Extract the [X, Y] coordinate from the center of the cell holding the provided text.  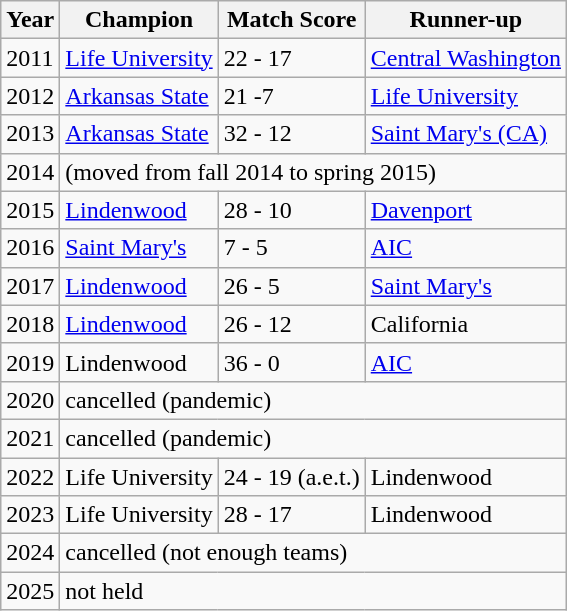
24 - 19 (a.e.t.) [292, 477]
2025 [30, 591]
Champion [139, 20]
Runner-up [466, 20]
22 - 17 [292, 58]
cancelled (not enough teams) [314, 553]
26 - 12 [292, 324]
not held [314, 591]
32 - 12 [292, 134]
2022 [30, 477]
Central Washington [466, 58]
7 - 5 [292, 248]
Davenport [466, 210]
2017 [30, 286]
26 - 5 [292, 286]
2016 [30, 248]
28 - 10 [292, 210]
21 -7 [292, 96]
2023 [30, 515]
2013 [30, 134]
2012 [30, 96]
2018 [30, 324]
Match Score [292, 20]
28 - 17 [292, 515]
2020 [30, 400]
California [466, 324]
36 - 0 [292, 362]
(moved from fall 2014 to spring 2015) [314, 172]
2015 [30, 210]
Year [30, 20]
2014 [30, 172]
2019 [30, 362]
2021 [30, 438]
2011 [30, 58]
Saint Mary's (CA) [466, 134]
2024 [30, 553]
